Determine the [X, Y] coordinate at the center of the cell enclosing the given text.  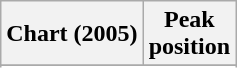
Chart (2005) [72, 34]
Peak position [189, 34]
